Return [x, y] of the center of cell containing provided text 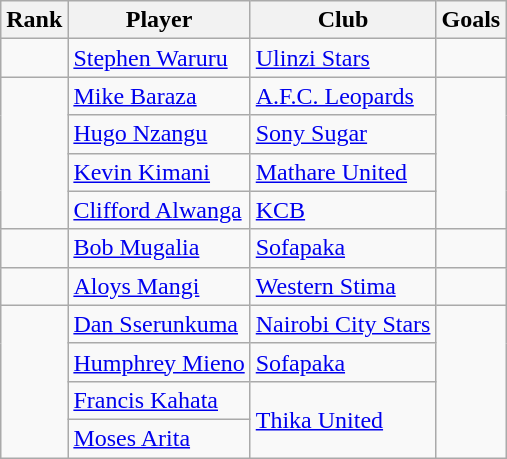
Thika United [343, 419]
Rank [34, 20]
Moses Arita [159, 438]
Mathare United [343, 172]
Nairobi City Stars [343, 324]
Ulinzi Stars [343, 58]
Stephen Waruru [159, 58]
Hugo Nzangu [159, 134]
Humphrey Mieno [159, 362]
KCB [343, 210]
Aloys Mangi [159, 286]
Dan Sserunkuma [159, 324]
Western Stima [343, 286]
Clifford Alwanga [159, 210]
Player [159, 20]
Goals [471, 20]
Francis Kahata [159, 400]
Kevin Kimani [159, 172]
Bob Mugalia [159, 248]
Mike Baraza [159, 96]
Sony Sugar [343, 134]
Club [343, 20]
A.F.C. Leopards [343, 96]
